Pinpoint the cell where the given text exists, returning its [X, Y] midpoint coordinate. 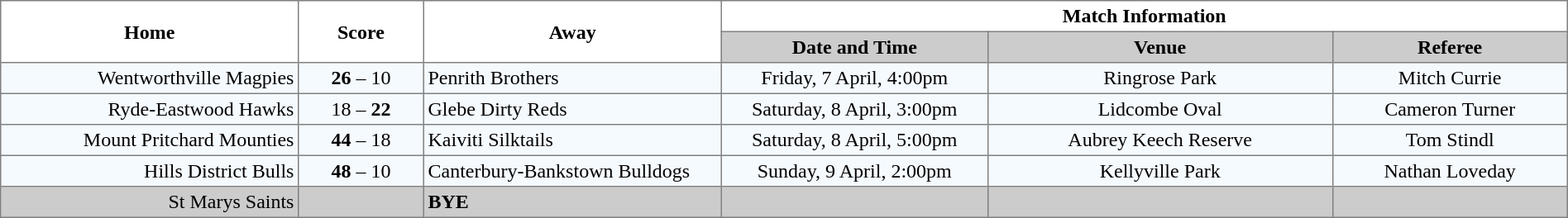
18 – 22 [361, 109]
Penrith Brothers [572, 78]
Referee [1450, 47]
Ryde-Eastwood Hawks [150, 109]
St Marys Saints [150, 202]
48 – 10 [361, 171]
Wentworthville Magpies [150, 78]
Aubrey Keech Reserve [1159, 140]
Canterbury-Bankstown Bulldogs [572, 171]
Kellyville Park [1159, 171]
44 – 18 [361, 140]
Hills District Bulls [150, 171]
Sunday, 9 April, 2:00pm [854, 171]
26 – 10 [361, 78]
Saturday, 8 April, 3:00pm [854, 109]
Nathan Loveday [1450, 171]
BYE [572, 202]
Glebe Dirty Reds [572, 109]
Date and Time [854, 47]
Mitch Currie [1450, 78]
Lidcombe Oval [1159, 109]
Match Information [1145, 17]
Saturday, 8 April, 5:00pm [854, 140]
Cameron Turner [1450, 109]
Venue [1159, 47]
Away [572, 31]
Friday, 7 April, 4:00pm [854, 78]
Score [361, 31]
Ringrose Park [1159, 78]
Tom Stindl [1450, 140]
Home [150, 31]
Mount Pritchard Mounties [150, 140]
Kaiviti Silktails [572, 140]
